From the cell containing the given text, extract its center point as (X, Y) coordinate. 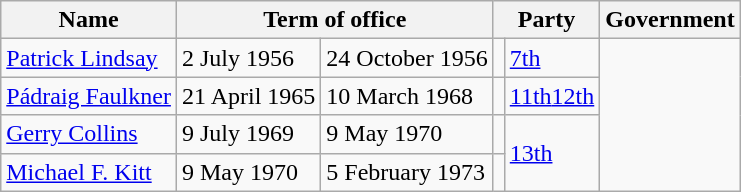
10 March 1968 (407, 96)
2 July 1956 (248, 58)
24 October 1956 (407, 58)
7th (552, 58)
Term of office (334, 20)
Patrick Lindsay (89, 58)
5 February 1973 (407, 172)
Government (670, 20)
21 April 1965 (248, 96)
11th12th (552, 96)
Gerry Collins (89, 134)
9 July 1969 (248, 134)
13th (552, 153)
Name (89, 20)
Party (546, 20)
Michael F. Kitt (89, 172)
Pádraig Faulkner (89, 96)
